Provide the (x, y) coordinate of the cell's center where the given text is located.  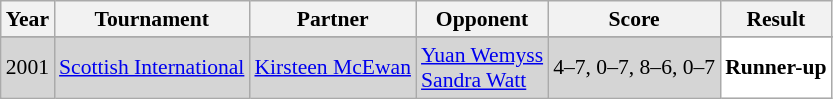
Tournament (152, 19)
Scottish International (152, 68)
Runner-up (776, 68)
Yuan Wemyss Sandra Watt (482, 68)
Year (28, 19)
Partner (332, 19)
Opponent (482, 19)
Kirsteen McEwan (332, 68)
Result (776, 19)
4–7, 0–7, 8–6, 0–7 (634, 68)
2001 (28, 68)
Score (634, 19)
